Locate the cell with the specified text and output its (X, Y) center coordinate. 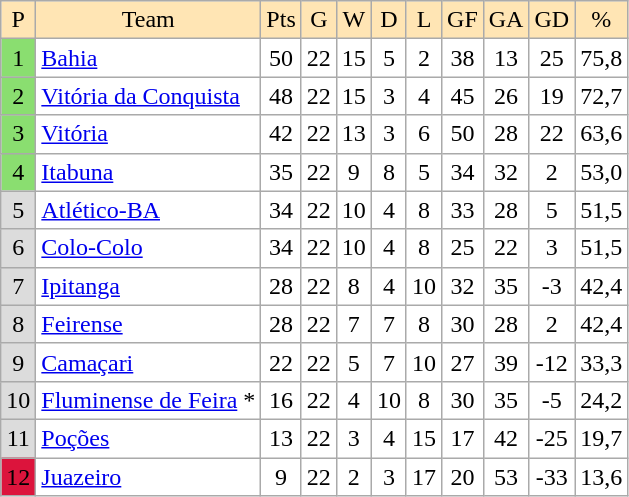
D (388, 20)
-12 (552, 362)
Itabuna (148, 172)
63,6 (602, 134)
Pts (281, 20)
12 (18, 477)
Juazeiro (148, 477)
Vitória (148, 134)
72,7 (602, 96)
48 (281, 96)
24,2 (602, 400)
Poções (148, 438)
27 (463, 362)
Feirense (148, 324)
GA (506, 20)
19 (552, 96)
39 (506, 362)
38 (463, 58)
Atlético-BA (148, 210)
Camaçari (148, 362)
20 (463, 477)
Fluminense de Feira * (148, 400)
33,3 (602, 362)
53,0 (602, 172)
-25 (552, 438)
GF (463, 20)
P (18, 20)
75,8 (602, 58)
45 (463, 96)
-5 (552, 400)
-33 (552, 477)
Vitória da Conquista (148, 96)
1 (18, 58)
G (318, 20)
Colo-Colo (148, 248)
Ipitanga (148, 286)
19,7 (602, 438)
13,6 (602, 477)
16 (281, 400)
11 (18, 438)
Bahia (148, 58)
W (354, 20)
26 (506, 96)
33 (463, 210)
53 (506, 477)
GD (552, 20)
% (602, 20)
Team (148, 20)
-3 (552, 286)
L (424, 20)
